Locate the cell with the specified text and output its [x, y] center coordinate. 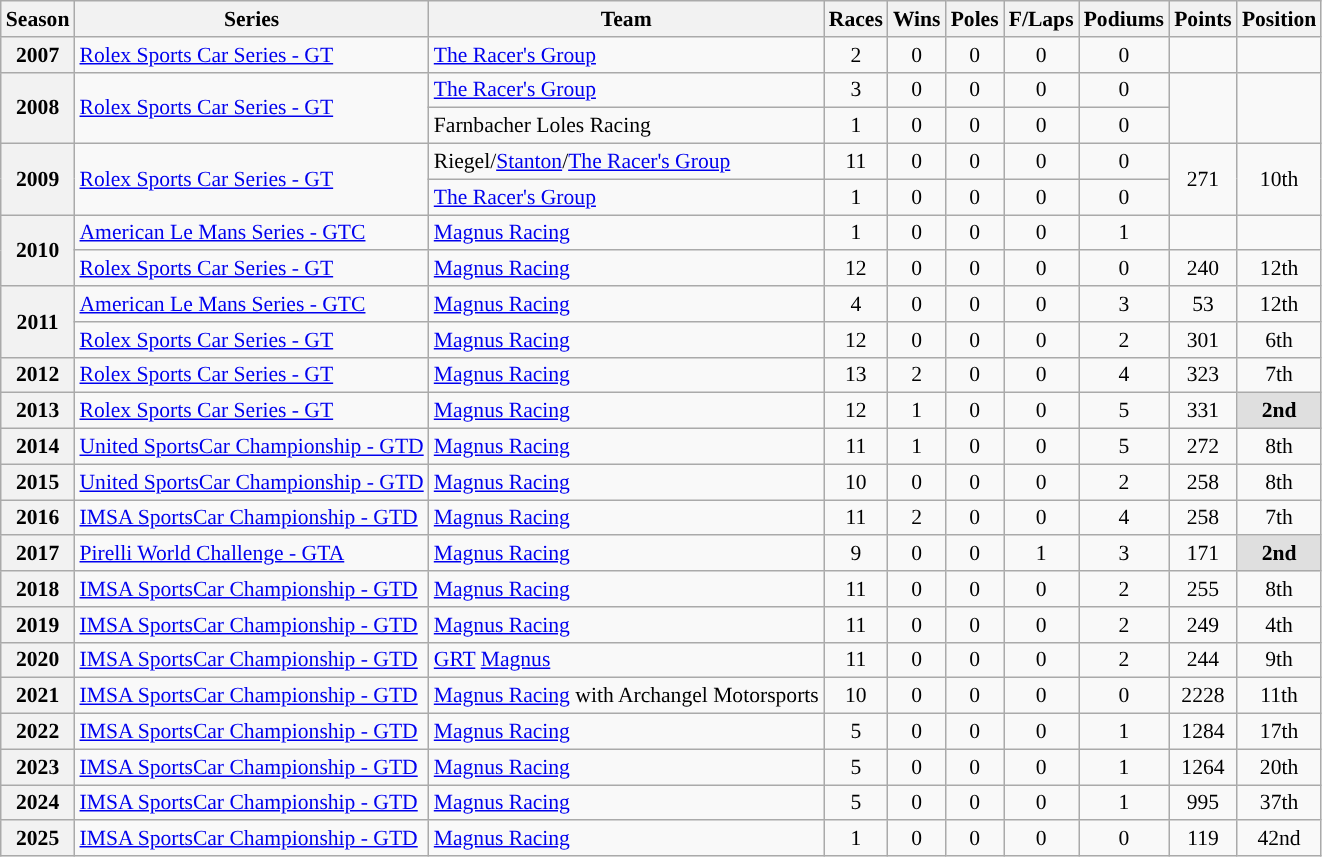
2023 [38, 767]
171 [1203, 554]
2010 [38, 250]
Team [626, 19]
2016 [38, 518]
37th [1279, 803]
2021 [38, 696]
271 [1203, 180]
119 [1203, 839]
244 [1203, 660]
Position [1279, 19]
2012 [38, 375]
GRT Magnus [626, 660]
2228 [1203, 696]
2009 [38, 180]
53 [1203, 304]
Podiums [1124, 19]
2019 [38, 625]
2015 [38, 482]
Poles [975, 19]
2007 [38, 55]
2014 [38, 447]
2018 [38, 589]
995 [1203, 803]
Magnus Racing with Archangel Motorsports [626, 696]
1264 [1203, 767]
20th [1279, 767]
Wins [917, 19]
2008 [38, 108]
2024 [38, 803]
11th [1279, 696]
249 [1203, 625]
Riegel/Stanton/The Racer's Group [626, 162]
Points [1203, 19]
9th [1279, 660]
6th [1279, 340]
323 [1203, 375]
17th [1279, 732]
42nd [1279, 839]
Season [38, 19]
331 [1203, 411]
4th [1279, 625]
2017 [38, 554]
Races [856, 19]
Farnbacher Loles Racing [626, 126]
1284 [1203, 732]
2025 [38, 839]
F/Laps [1042, 19]
13 [856, 375]
2022 [38, 732]
301 [1203, 340]
240 [1203, 269]
2013 [38, 411]
2020 [38, 660]
Pirelli World Challenge - GTA [251, 554]
Series [251, 19]
2011 [38, 322]
10th [1279, 180]
9 [856, 554]
255 [1203, 589]
272 [1203, 447]
